Extract the (x, y) coordinate from the center of the cell holding the provided text.  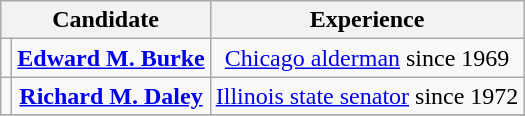
Edward M. Burke (111, 58)
Richard M. Daley (111, 96)
Chicago alderman since 1969 (367, 58)
Candidate (106, 20)
Illinois state senator since 1972 (367, 96)
Experience (367, 20)
